Provide the [X, Y] coordinate of the cell's center where the given text is located.  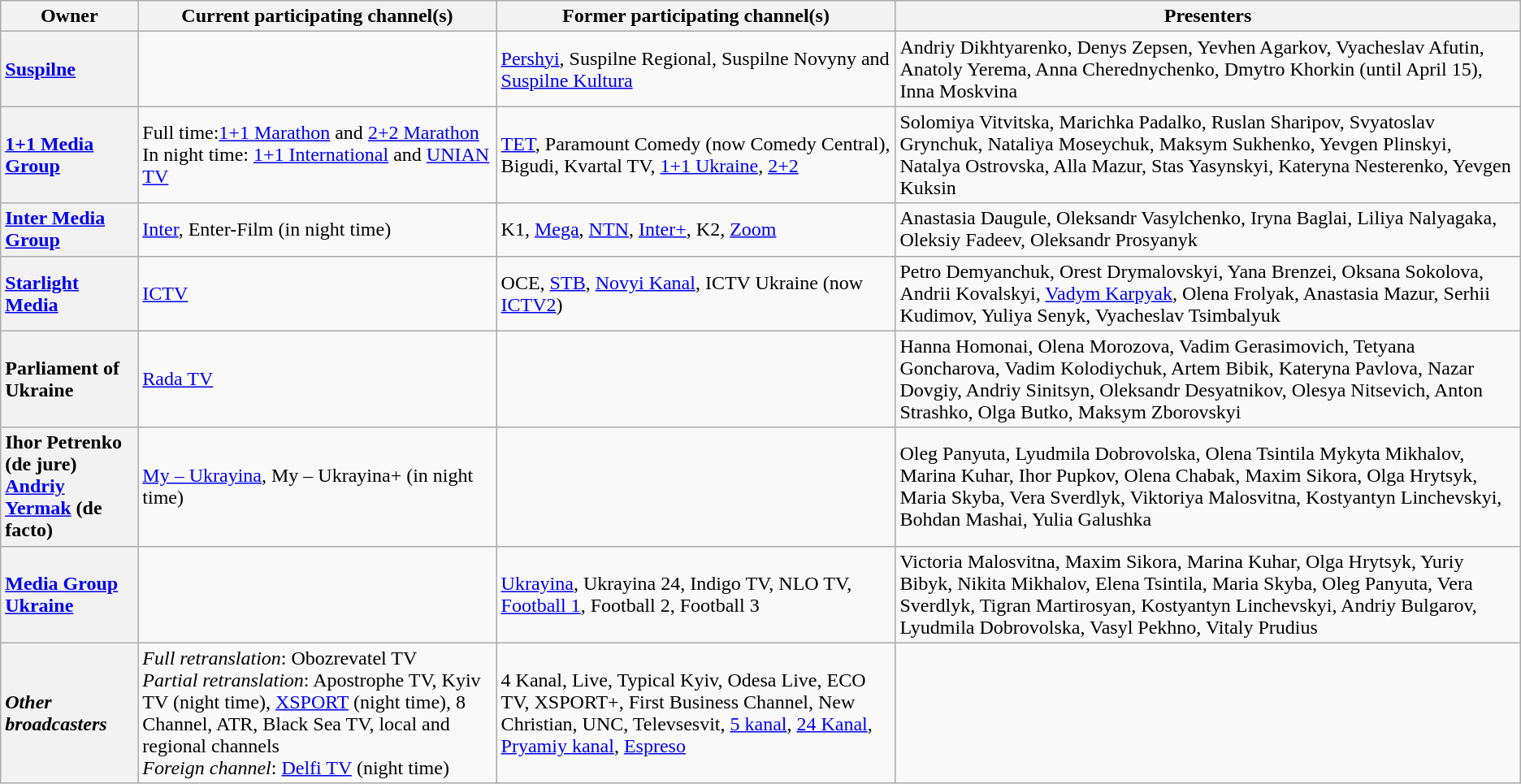
OCE, STB, Novyi Kanal, ICTV Ukraine (now ICTV2) [695, 293]
Pershyi, Suspilne Regional, Suspilne Novyny and Suspilne Kultura [695, 69]
Owner [70, 16]
1+1 Media Group [70, 154]
Ukrayina, Ukrayina 24, Indigo TV, NLO TV, Football 1, Football 2, Football 3 [695, 595]
Suspilne [70, 69]
Starlight Media [70, 293]
Inter, Enter-Film (in night time) [317, 229]
My – Ukrayina, My – Ukrayina+ (in night time) [317, 487]
Current participating channel(s) [317, 16]
TET, Paramount Comedy (now Comedy Central), Bigudi, Kvartal TV, 1+1 Ukraine, 2+2 [695, 154]
Anastasia Daugule, Oleksandr Vasylchenko, Iryna Baglai, Liliya Nalyagaka, Oleksiy Fadeev, Oleksandr Prosyanyk [1207, 229]
K1, Mega, NTN, Inter+, K2, Zoom [695, 229]
Media Group Ukraine [70, 595]
Inter Media Group [70, 229]
Presenters [1207, 16]
Former participating channel(s) [695, 16]
Rada TV [317, 379]
Ihor Petrenko (de jure)Andriy Yermak (de facto) [70, 487]
Full time:1+1 Marathon and 2+2 MarathonIn night time: 1+1 International and UNIAN TV [317, 154]
ICTV [317, 293]
Other broadcasters [70, 713]
Parliament of Ukraine [70, 379]
